Determine the [x, y] coordinate at the center of the cell enclosing the given text.  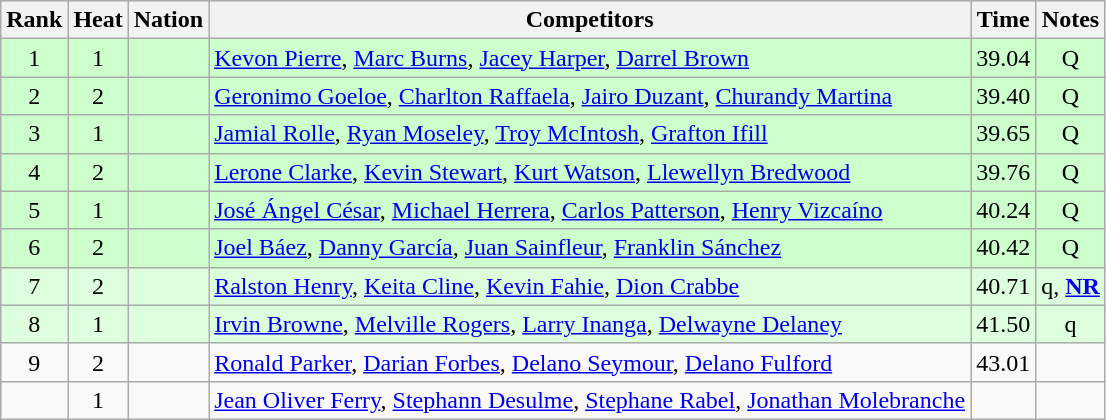
Ralston Henry, Keita Cline, Kevin Fahie, Dion Crabbe [590, 286]
Nation [168, 20]
Lerone Clarke, Kevin Stewart, Kurt Watson, Llewellyn Bredwood [590, 172]
José Ángel César, Michael Herrera, Carlos Patterson, Henry Vizcaíno [590, 210]
6 [34, 248]
3 [34, 134]
39.76 [1004, 172]
9 [34, 362]
5 [34, 210]
Notes [1071, 20]
4 [34, 172]
Ronald Parker, Darian Forbes, Delano Seymour, Delano Fulford [590, 362]
Time [1004, 20]
Geronimo Goeloe, Charlton Raffaela, Jairo Duzant, Churandy Martina [590, 96]
Kevon Pierre, Marc Burns, Jacey Harper, Darrel Brown [590, 58]
43.01 [1004, 362]
7 [34, 286]
Jean Oliver Ferry, Stephann Desulme, Stephane Rabel, Jonathan Molebranche [590, 400]
q, NR [1071, 286]
40.24 [1004, 210]
Joel Báez, Danny García, Juan Sainfleur, Franklin Sánchez [590, 248]
q [1071, 324]
Irvin Browne, Melville Rogers, Larry Inanga, Delwayne Delaney [590, 324]
Jamial Rolle, Ryan Moseley, Troy McIntosh, Grafton Ifill [590, 134]
Rank [34, 20]
Heat [98, 20]
40.71 [1004, 286]
8 [34, 324]
Competitors [590, 20]
39.40 [1004, 96]
40.42 [1004, 248]
41.50 [1004, 324]
39.65 [1004, 134]
39.04 [1004, 58]
